Capture the cell that displays the provided text and extract its (x, y) central coordinate. 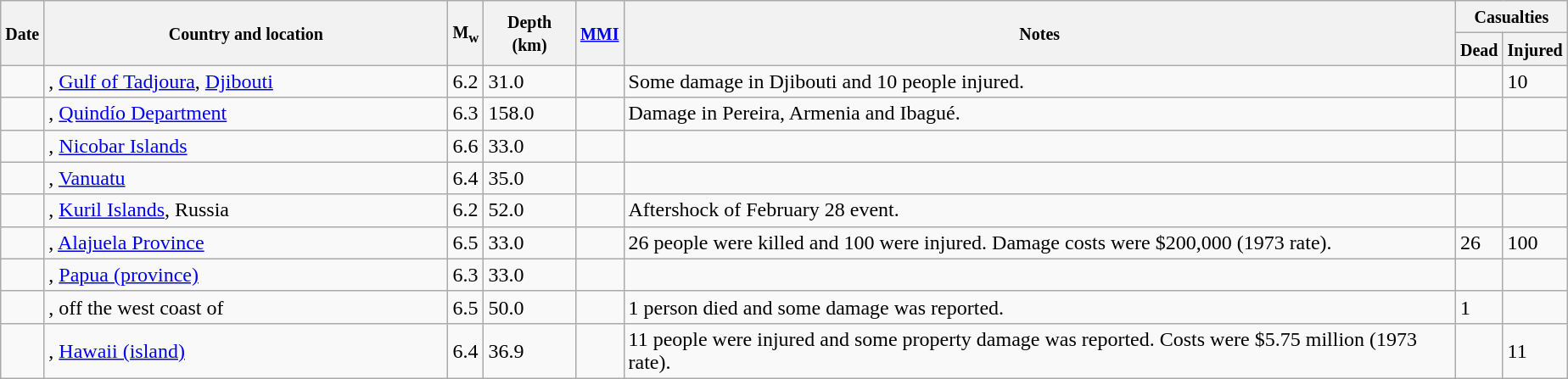
6.6 (466, 146)
, Quindío Department (246, 114)
MMI (599, 33)
, off the west coast of (246, 307)
Country and location (246, 33)
100 (1535, 242)
50.0 (529, 307)
52.0 (529, 210)
Some damage in Djibouti and 10 people injured. (1039, 81)
26 (1479, 242)
10 (1535, 81)
158.0 (529, 114)
, Hawaii (island) (246, 351)
31.0 (529, 81)
Damage in Pereira, Armenia and Ibagué. (1039, 114)
Injured (1535, 49)
11 people were injured and some property damage was reported. Costs were $5.75 million (1973 rate). (1039, 351)
, Kuril Islands, Russia (246, 210)
26 people were killed and 100 were injured. Damage costs were $200,000 (1973 rate). (1039, 242)
Notes (1039, 33)
1 person died and some damage was reported. (1039, 307)
, Vanuatu (246, 178)
Mw (466, 33)
35.0 (529, 178)
Date (22, 33)
1 (1479, 307)
, Gulf of Tadjoura, Djibouti (246, 81)
Aftershock of February 28 event. (1039, 210)
Depth (km) (529, 33)
11 (1535, 351)
36.9 (529, 351)
Dead (1479, 49)
, Nicobar Islands (246, 146)
, Alajuela Province (246, 242)
Casualties (1511, 17)
, Papua (province) (246, 275)
